Provide the [x, y] coordinate of the cell's center where the given text is located.  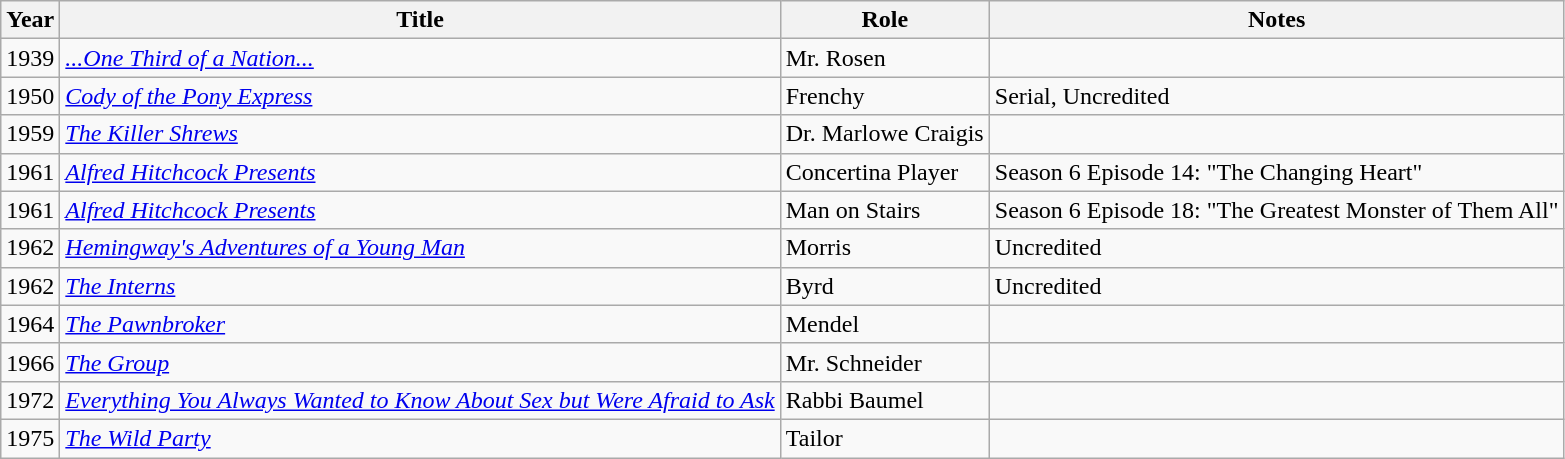
Season 6 Episode 14: "The Changing Heart" [1276, 172]
Mendel [884, 324]
...One Third of a Nation... [420, 58]
Serial, Uncredited [1276, 96]
Tailor [884, 438]
Hemingway's Adventures of a Young Man [420, 248]
Everything You Always Wanted to Know About Sex but Were Afraid to Ask [420, 400]
Concertina Player [884, 172]
Frenchy [884, 96]
The Killer Shrews [420, 134]
Rabbi Baumel [884, 400]
Notes [1276, 20]
Morris [884, 248]
The Wild Party [420, 438]
1964 [30, 324]
Role [884, 20]
Man on Stairs [884, 210]
Year [30, 20]
The Interns [420, 286]
Dr. Marlowe Craigis [884, 134]
Season 6 Episode 18: "The Greatest Monster of Them All" [1276, 210]
1939 [30, 58]
Mr. Schneider [884, 362]
Mr. Rosen [884, 58]
1950 [30, 96]
Title [420, 20]
The Pawnbroker [420, 324]
1975 [30, 438]
1972 [30, 400]
Cody of the Pony Express [420, 96]
1959 [30, 134]
1966 [30, 362]
The Group [420, 362]
Byrd [884, 286]
